Scan for the cell matching the given text and deliver its (x, y) coordinate at center. 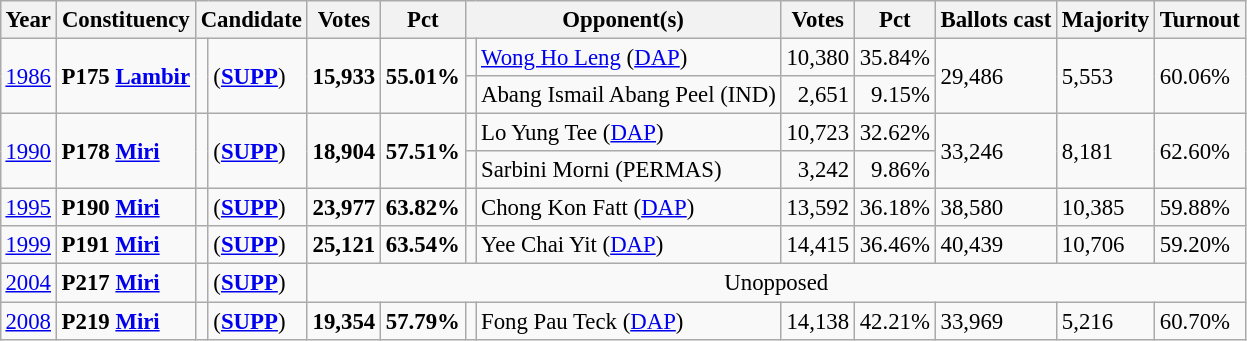
P191 Miri (126, 245)
62.60% (1200, 152)
36.18% (894, 208)
59.88% (1200, 208)
Ballots cast (996, 20)
Constituency (126, 20)
8,181 (1106, 152)
57.51% (422, 152)
2,651 (818, 95)
1999 (28, 245)
18,904 (344, 152)
1986 (28, 76)
63.82% (422, 208)
P178 Miri (126, 152)
Majority (1106, 20)
Candidate (251, 20)
5,553 (1106, 76)
Chong Kon Fatt (DAP) (628, 208)
23,977 (344, 208)
15,933 (344, 76)
36.46% (894, 245)
55.01% (422, 76)
Turnout (1200, 20)
35.84% (894, 57)
P219 Miri (126, 321)
Lo Yung Tee (DAP) (628, 133)
10,380 (818, 57)
63.54% (422, 245)
29,486 (996, 76)
Abang Ismail Abang Peel (IND) (628, 95)
32.62% (894, 133)
5,216 (1106, 321)
9.86% (894, 170)
P175 Lambir (126, 76)
19,354 (344, 321)
25,121 (344, 245)
14,415 (818, 245)
3,242 (818, 170)
P190 Miri (126, 208)
Wong Ho Leng (DAP) (628, 57)
Yee Chai Yit (DAP) (628, 245)
2008 (28, 321)
60.70% (1200, 321)
Fong Pau Teck (DAP) (628, 321)
Opponent(s) (623, 20)
33,246 (996, 152)
P217 Miri (126, 283)
10,706 (1106, 245)
60.06% (1200, 76)
42.21% (894, 321)
1990 (28, 152)
14,138 (818, 321)
10,723 (818, 133)
9.15% (894, 95)
Unopposed (776, 283)
13,592 (818, 208)
10,385 (1106, 208)
57.79% (422, 321)
38,580 (996, 208)
40,439 (996, 245)
33,969 (996, 321)
Year (28, 20)
1995 (28, 208)
2004 (28, 283)
Sarbini Morni (PERMAS) (628, 170)
59.20% (1200, 245)
